Locate the cell with the specified text and output its (x, y) center coordinate. 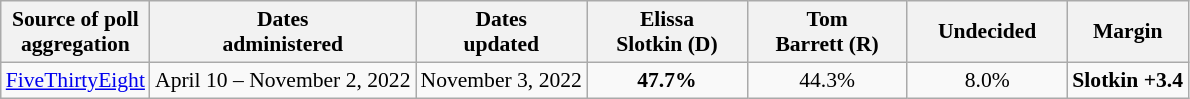
April 10 – November 2, 2022 (283, 80)
Undecided (987, 32)
Datesupdated (502, 32)
TomBarrett (R) (827, 32)
November 3, 2022 (502, 80)
Source of pollaggregation (76, 32)
8.0% (987, 80)
44.3% (827, 80)
Margin (1128, 32)
47.7% (667, 80)
Datesadministered (283, 32)
Slotkin +3.4 (1128, 80)
FiveThirtyEight (76, 80)
ElissaSlotkin (D) (667, 32)
